Identify which cell holds the provided text, then report its (X, Y) central coordinate. 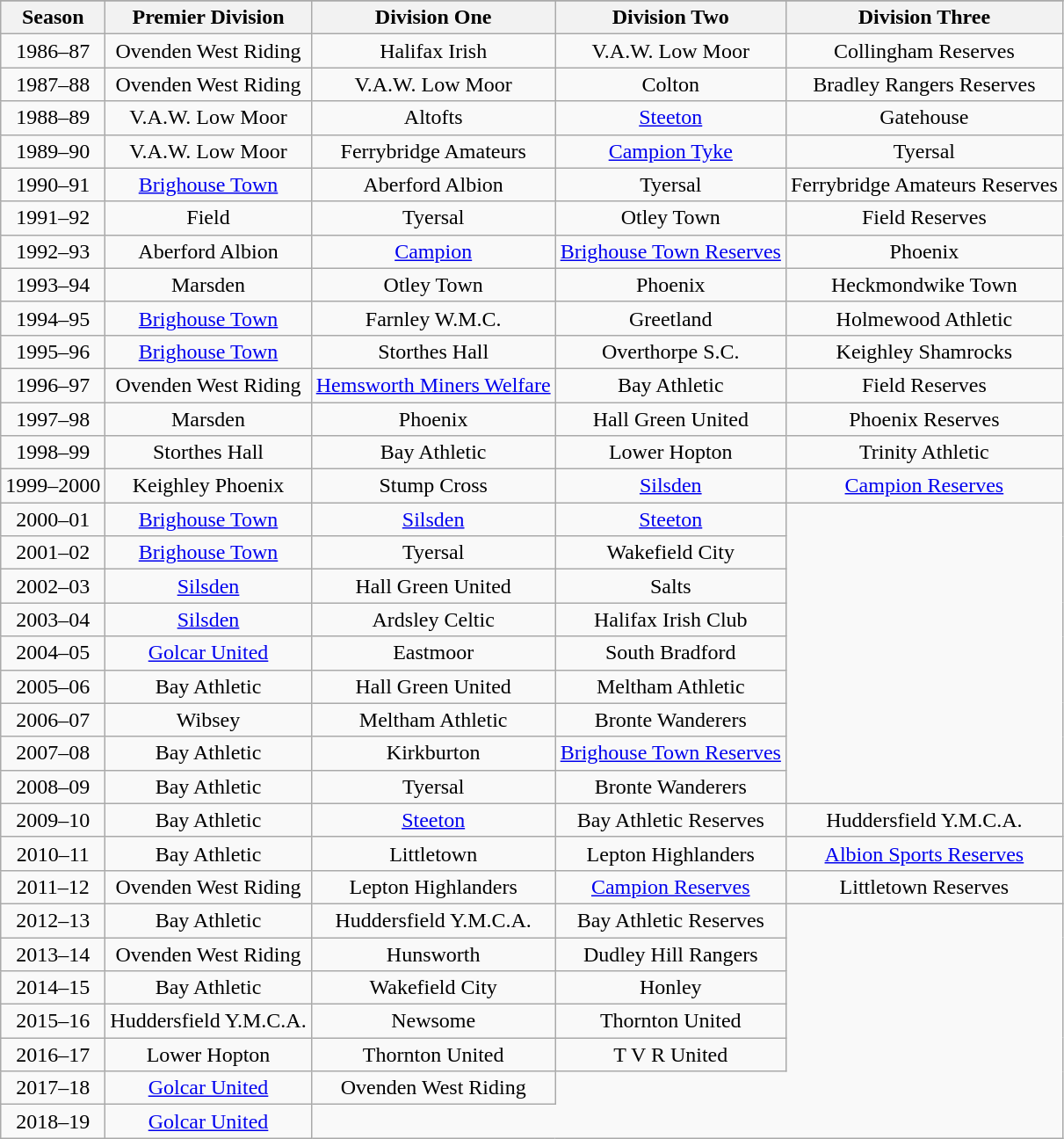
South Bradford (670, 653)
2006–07 (53, 720)
1996–97 (53, 385)
Hunsworth (433, 954)
Dudley Hill Rangers (670, 954)
2007–08 (53, 753)
Gatehouse (924, 118)
1997–98 (53, 419)
Littletown Reserves (924, 887)
1999–2000 (53, 486)
Ardsley Celtic (433, 620)
Stump Cross (433, 486)
Collingham Reserves (924, 51)
Keighley Shamrocks (924, 352)
1990–91 (53, 185)
1989–90 (53, 151)
Eastmoor (433, 653)
1991–92 (53, 218)
Halifax Irish Club (670, 620)
2012–13 (53, 920)
Altofts (433, 118)
Division One (433, 18)
Campion (433, 251)
1994–95 (53, 318)
Holmewood Athletic (924, 318)
Keighley Phoenix (208, 486)
2010–11 (53, 853)
Salts (670, 586)
Phoenix Reserves (924, 419)
1993–94 (53, 285)
Field (208, 218)
Bradley Rangers Reserves (924, 84)
2003–04 (53, 620)
Premier Division (208, 18)
Campion Tyke (670, 151)
Ferrybridge Amateurs Reserves (924, 185)
1998–99 (53, 453)
Farnley W.M.C. (433, 318)
2014–15 (53, 988)
1987–88 (53, 84)
1988–89 (53, 118)
1986–87 (53, 51)
1995–96 (53, 352)
Division Two (670, 18)
2005–06 (53, 686)
2002–03 (53, 586)
Littletown (433, 853)
Season (53, 18)
2018–19 (53, 1121)
Overthorpe S.C. (670, 352)
Wibsey (208, 720)
2004–05 (53, 653)
2009–10 (53, 820)
2013–14 (53, 954)
Newsome (433, 1021)
Halifax Irish (433, 51)
Kirkburton (433, 753)
2016–17 (53, 1055)
Division Three (924, 18)
2008–09 (53, 787)
Albion Sports Reserves (924, 853)
2001–02 (53, 553)
Ferrybridge Amateurs (433, 151)
Hemsworth Miners Welfare (433, 385)
2011–12 (53, 887)
2000–01 (53, 519)
2017–18 (53, 1088)
Trinity Athletic (924, 453)
Greetland (670, 318)
Colton (670, 84)
2015–16 (53, 1021)
Heckmondwike Town (924, 285)
Honley (670, 988)
1992–93 (53, 251)
T V R United (670, 1055)
